For the text-containing cell, return its midpoint in (x, y) coordinate format. 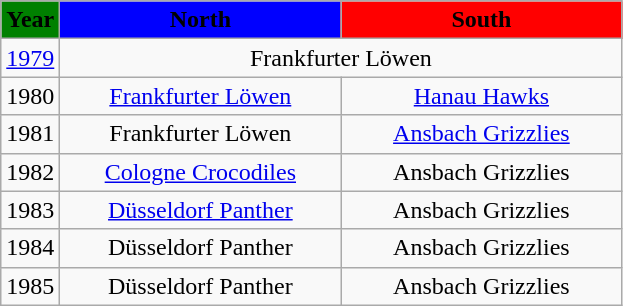
1979 (30, 58)
Cologne Crocodiles (200, 172)
1983 (30, 210)
South (482, 20)
1984 (30, 248)
North (200, 20)
1985 (30, 286)
1982 (30, 172)
1981 (30, 134)
Hanau Hawks (482, 96)
Year (30, 20)
1980 (30, 96)
